Search for the cell housing the specified text and yield its (X, Y) center coordinate. 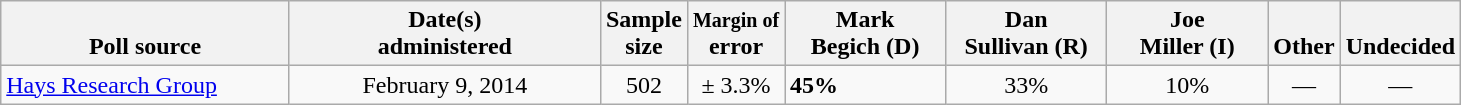
502 (644, 85)
± 3.3% (736, 85)
Other (1304, 34)
MarkBegich (D) (866, 34)
JoeMiller (I) (1188, 34)
February 9, 2014 (444, 85)
DanSullivan (R) (1026, 34)
45% (866, 85)
Hays Research Group (146, 85)
Margin oferror (736, 34)
Date(s)administered (444, 34)
33% (1026, 85)
Samplesize (644, 34)
10% (1188, 85)
Undecided (1400, 34)
Poll source (146, 34)
